Find where the given text appears and provide that cell's center as (x, y) coordinate. 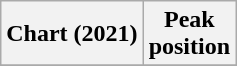
Peakposition (189, 34)
Chart (2021) (72, 34)
